Return (x, y) of the center of cell containing provided text 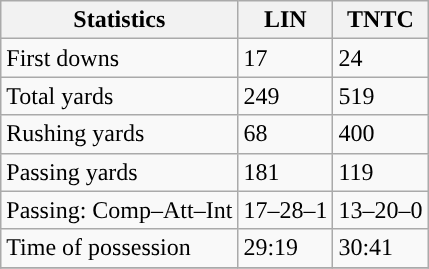
Passing: Comp–Att–Int (120, 210)
17 (286, 58)
LIN (286, 20)
119 (380, 172)
17–28–1 (286, 210)
Total yards (120, 96)
First downs (120, 58)
249 (286, 96)
400 (380, 134)
181 (286, 172)
24 (380, 58)
Passing yards (120, 172)
13–20–0 (380, 210)
68 (286, 134)
519 (380, 96)
Time of possession (120, 248)
Statistics (120, 20)
Rushing yards (120, 134)
29:19 (286, 248)
30:41 (380, 248)
TNTC (380, 20)
